Locate the cell with the specified text and output its [x, y] center coordinate. 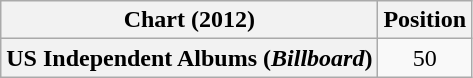
Chart (2012) [190, 20]
US Independent Albums (Billboard) [190, 58]
50 [425, 58]
Position [425, 20]
